Locate the cell with the specified text and output its (x, y) center coordinate. 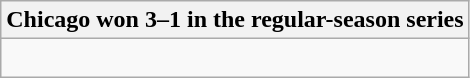
Chicago won 3–1 in the regular-season series (235, 20)
